Return [X, Y] of the center of cell containing provided text 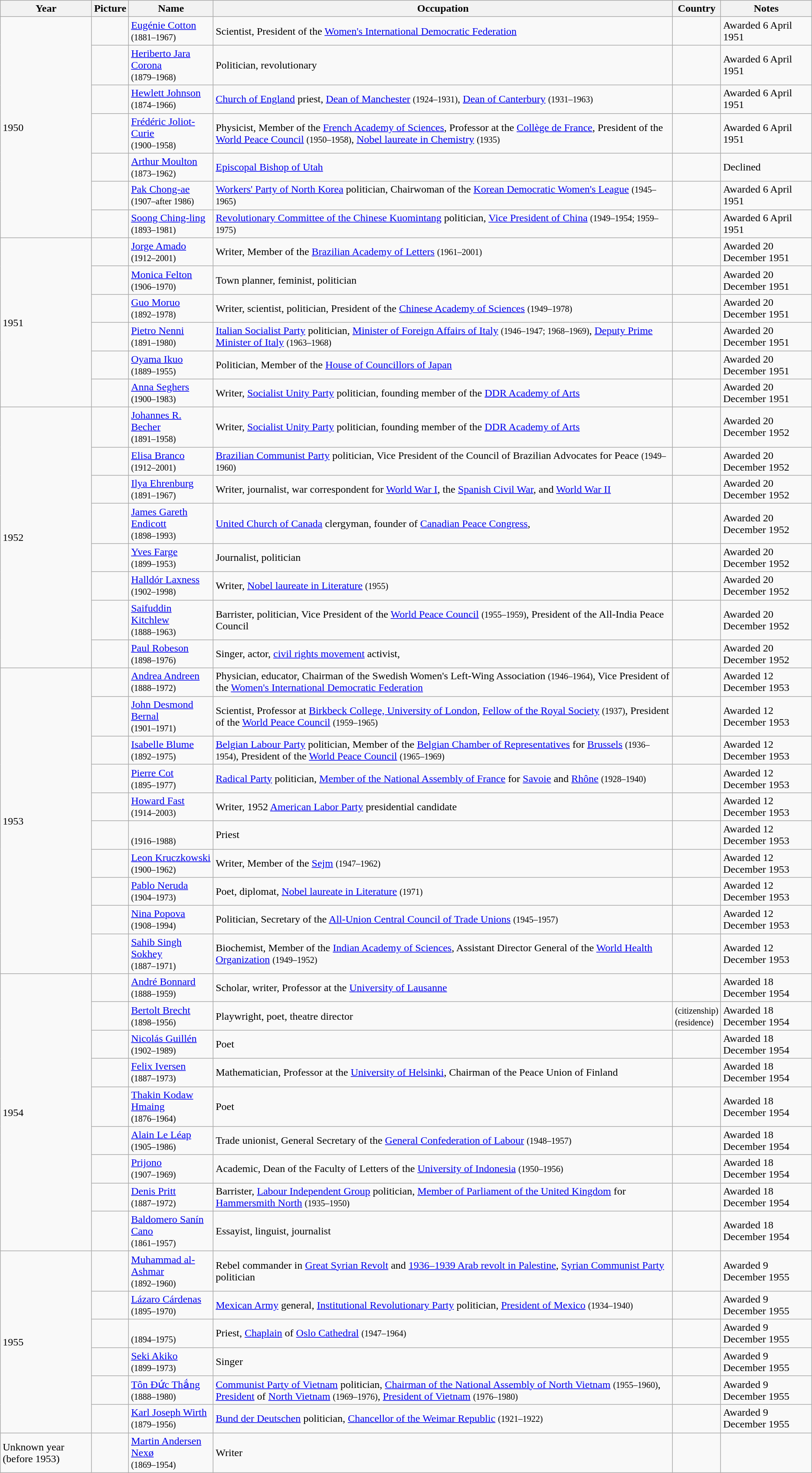
Picture [110, 9]
Brazilian Communist Party politician, Vice President of the Council of Brazilian Advocates for Peace (1949–1960) [443, 462]
Elisa Branco(1912–2001) [171, 462]
Anna Seghers(1900–1983) [171, 393]
André Bonnard(1888–1959) [171, 988]
Howard Fast(1914–2003) [171, 807]
Halldór Laxness(1902–1998) [171, 586]
Muhammad al-Ashmar(1892–1960) [171, 1271]
Playwright, poet, theatre director [443, 1016]
Thakin Kodaw Hmaing(1876–1964) [171, 1106]
Barrister, politician, Vice President of the World Peace Council (1955–1959), President of the All-India Peace Council [443, 620]
Rebel commander in Great Syrian Revolt and 1936–1939 Arab revolt in Palestine, Syrian Communist Party politician [443, 1271]
1950 [46, 128]
Town planner, feminist, politician [443, 280]
Baldomero Sanín Cano(1861–1957) [171, 1231]
Priest, Chaplain of Oslo Cathedral (1947–1964) [443, 1333]
Sahib Singh Sokhey(1887–1971) [171, 954]
Academic, Dean of the Faculty of Letters of the University of Indonesia (1950–1956) [443, 1169]
Nicolás Guillén(1902–1989) [171, 1044]
Ilya Ehrenburg(1891–1967) [171, 489]
Scientist, Professor at Birkbeck College, University of London, Fellow of the Royal Society (1937), President of the World Peace Council (1959–1965) [443, 716]
Pak Chong-ae(1907–after 1986) [171, 195]
Poet, diplomat, Nobel laureate in Literature (1971) [443, 892]
Saifuddin Kitchlew(1888–1963) [171, 620]
1952 [46, 538]
Workers' Party of North Korea politician, Chairwoman of the Korean Democratic Women's League (1945–1965) [443, 195]
Seki Akiko(1899–1973) [171, 1361]
Politician, Secretary of the All-Union Central Council of Trade Unions (1945–1957) [443, 920]
1951 [46, 322]
Eugénie Cotton(1881–1967) [171, 31]
United Church of Canada clergyman, founder of Canadian Peace Congress, [443, 524]
(1894–1975) [171, 1333]
(citizenship) (residence) [697, 1016]
Politician, revolutionary [443, 65]
1953 [46, 821]
Frédéric Joliot-Curie(1900–1958) [171, 133]
Country [697, 9]
Johannes R. Becher(1891–1958) [171, 427]
Felix Iversen(1887–1973) [171, 1072]
Writer, 1952 American Labor Party presidential candidate [443, 807]
Lázaro Cárdenas(1895–1970) [171, 1305]
Writer [443, 1453]
Scholar, writer, Professor at the University of Lausanne [443, 988]
Mexican Army general, Institutional Revolutionary Party politician, President of Mexico (1934–1940) [443, 1305]
Isabelle Blume(1892–1975) [171, 750]
Barrister, Labour Independent Group politician, Member of Parliament of the United Kingdom for Hammersmith North (1935–1950) [443, 1197]
Politician, Member of the House of Councillors of Japan [443, 364]
Singer [443, 1361]
Arthur Moulton(1873–1962) [171, 167]
Guo Moruo(1892–1978) [171, 308]
Andrea Andreen(1888–1972) [171, 682]
Italian Socialist Party politician, Minister of Foreign Affairs of Italy (1946–1947; 1968–1969), Deputy Prime Minister of Italy (1963–1968) [443, 337]
Alain Le Léap(1905–1986) [171, 1141]
Tôn Đức Thắng(1888–1980) [171, 1391]
Bund der Deutschen politician, Chancellor of the Weimar Republic (1921–1922) [443, 1418]
Soong Ching-ling(1893–1981) [171, 224]
Jorge Amado(1912–2001) [171, 252]
Writer, Nobel laureate in Literature (1955) [443, 586]
Pablo Neruda(1904–1973) [171, 892]
Hewlett Johnson(1874–1966) [171, 99]
Journalist, politician [443, 558]
Radical Party politician, Member of the National Assembly of France for Savoie and Rhône (1928–1940) [443, 778]
Writer, journalist, war correspondent for World War I, the Spanish Civil War, and World War II [443, 489]
Heriberto Jara Corona(1879–1968) [171, 65]
1954 [46, 1113]
Essayist, linguist, journalist [443, 1231]
Occupation [443, 9]
Year [46, 9]
Revolutionary Committee of the Chinese Kuomintang politician, Vice President of China (1949–1954; 1959–1975) [443, 224]
Scientist, President of the Women's International Democratic Federation [443, 31]
(1916–1988) [171, 835]
Oyama Ikuo(1889–1955) [171, 364]
Mathematician, Professor at the University of Helsinki, Chairman of the Peace Union of Finland [443, 1072]
Pierre Cot(1895–1977) [171, 778]
Writer, scientist, politician, President of the Chinese Academy of Sciences (1949–1978) [443, 308]
Unknown year (before 1953) [46, 1453]
Biochemist, Member of the Indian Academy of Sciences, Assistant Director General of the World Health Organization (1949–1952) [443, 954]
1955 [46, 1342]
Priest [443, 835]
Paul Robeson(1898–1976) [171, 654]
Nina Popova(1908–1994) [171, 920]
Pietro Nenni(1891–1980) [171, 337]
John Desmond Bernal(1901–1971) [171, 716]
Denis Pritt(1887–1972) [171, 1197]
Bertolt Brecht(1898–1956) [171, 1016]
Leon Kruczkowski(1900–1962) [171, 863]
Karl Joseph Wirth(1879–1956) [171, 1418]
Yves Farge(1899–1953) [171, 558]
Singer, actor, civil rights movement activist, [443, 654]
Writer, Member of the Sejm (1947–1962) [443, 863]
Monica Felton(1906–1970) [171, 280]
James Gareth Endicott(1898–1993) [171, 524]
Declined [766, 167]
Trade unionist, General Secretary of the General Confederation of Labour (1948–1957) [443, 1141]
Prijono(1907–1969) [171, 1169]
Martin Andersen Nexø(1869–1954) [171, 1453]
Name [171, 9]
Notes [766, 9]
Writer, Member of the Brazilian Academy of Letters (1961–2001) [443, 252]
Episcopal Bishop of Utah [443, 167]
Church of England priest, Dean of Manchester (1924–1931), Dean of Canterbury (1931–1963) [443, 99]
